Return (X, Y) of the center of cell containing provided text 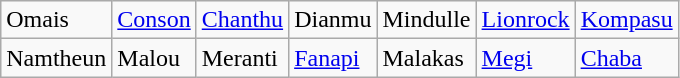
Namtheun (56, 58)
Meranti (242, 58)
Dianmu (333, 20)
Chanthu (242, 20)
Omais (56, 20)
Lionrock (526, 20)
Malakas (426, 58)
Megi (526, 58)
Conson (154, 20)
Mindulle (426, 20)
Chaba (626, 58)
Fanapi (333, 58)
Kompasu (626, 20)
Malou (154, 58)
